Capture the cell that displays the provided text and extract its (X, Y) central coordinate. 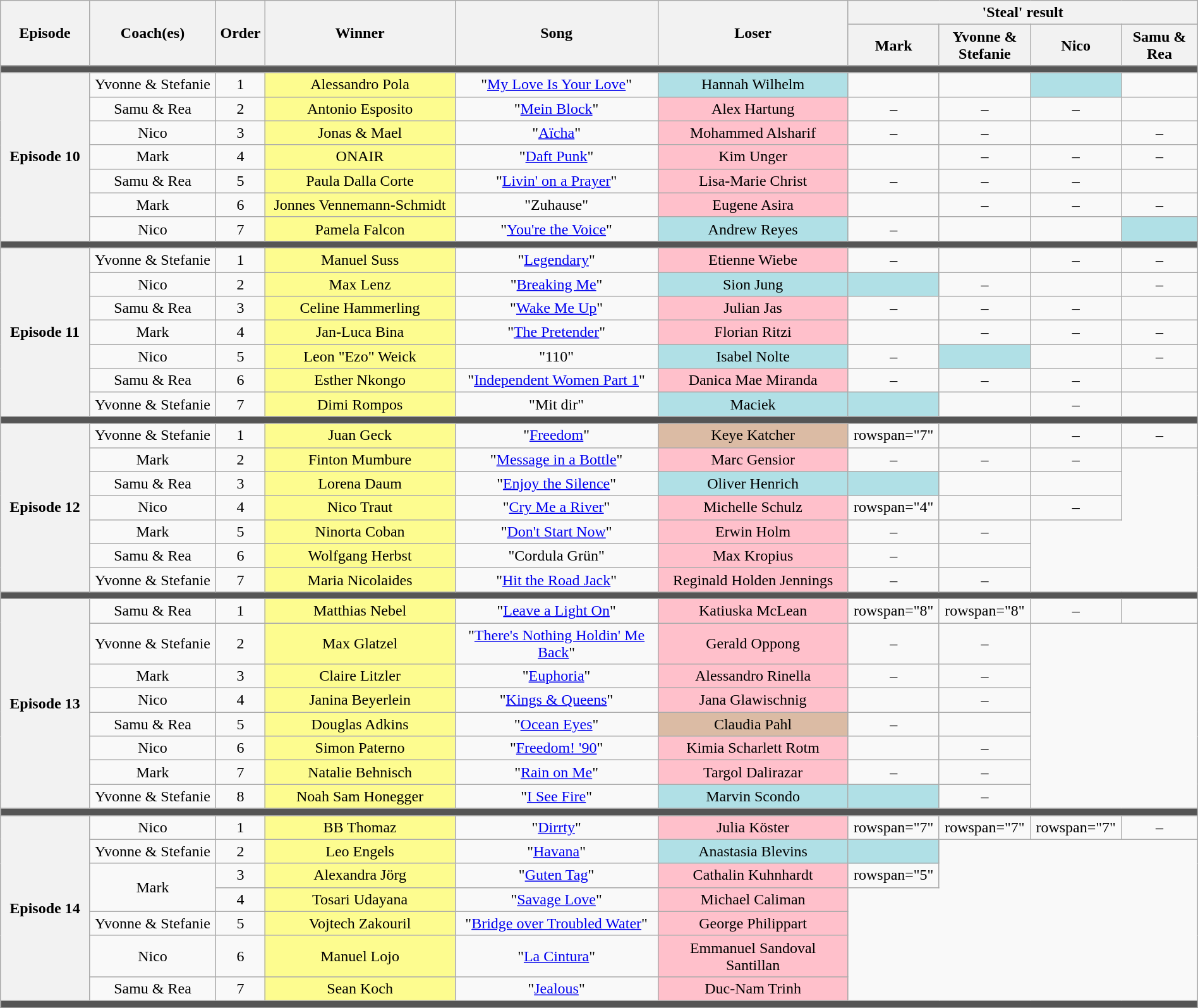
'Steal' result (1022, 13)
Julian Jas (753, 308)
Michael Caliman (753, 899)
Danica Mae Miranda (753, 380)
"Guten Tag" (556, 875)
Juan Geck (360, 435)
Kim Unger (753, 157)
"The Pretender" (556, 332)
"Euphoria" (556, 676)
Reginald Holden Jennings (753, 580)
"Daft Punk" (556, 157)
Episode (45, 33)
Julia Köster (753, 827)
Lisa-Marie Christ (753, 181)
"Zuhause" (556, 205)
"Dirrty" (556, 827)
"Message in a Bottle" (556, 459)
"You're the Voice" (556, 229)
Mohammed Alsharif (753, 133)
Episode 14 (45, 908)
Episode 10 (45, 157)
Max Glatzel (360, 643)
Winner (360, 33)
Douglas Adkins (360, 724)
Finton Mumbure (360, 459)
Coach(es) (153, 33)
Florian Ritzi (753, 332)
Alexandra Jörg (360, 875)
Leon "Ezo" Weick (360, 356)
Claudia Pahl (753, 724)
Anastasia Blevins (753, 851)
Song (556, 33)
"Aïcha" (556, 133)
"Rain on Me" (556, 772)
Cathalin Kuhnhardt (753, 875)
"Legendary" (556, 260)
"La Cintura" (556, 956)
Alessandro Pola (360, 85)
Katiuska McLean (753, 610)
Sion Jung (753, 284)
Eugene Asira (753, 205)
Max Lenz (360, 284)
Andrew Reyes (753, 229)
"Cordula Grün" (556, 556)
Episode 12 (45, 507)
"Mit dir" (556, 404)
Maciek (753, 404)
"Wake Me Up" (556, 308)
Dimi Rompos (360, 404)
"Livin' on a Prayer" (556, 181)
"Ocean Eyes" (556, 724)
"110" (556, 356)
Gerald Oppong (753, 643)
Lorena Daum (360, 483)
Esther Nkongo (360, 380)
Claire Litzler (360, 676)
George Philippart (753, 923)
"Havana" (556, 851)
"I See Fire" (556, 796)
Noah Sam Honegger (360, 796)
Marc Gensior (753, 459)
Hannah Wilhelm (753, 85)
"Breaking Me" (556, 284)
"My Love Is Your Love" (556, 85)
Isabel Nolte (753, 356)
"Kings & Queens" (556, 700)
Wolfgang Herbst (360, 556)
"Enjoy the Silence" (556, 483)
"Leave a Light On" (556, 610)
Celine Hammerling (360, 308)
Vojtech Zakouril (360, 923)
Max Kropius (753, 556)
Janina Beyerlein (360, 700)
Jan-Luca Bina (360, 332)
Ninorta Coban (360, 531)
Manuel Suss (360, 260)
Keye Katcher (753, 435)
8 (240, 796)
Erwin Holm (753, 531)
Loser (753, 33)
"Freedom" (556, 435)
Alex Hartung (753, 109)
Duc-Nam Trinh (753, 988)
Simon Paterno (360, 748)
"Cry Me a River" (556, 507)
Tosari Udayana (360, 899)
ONAIR (360, 157)
"Mein Block" (556, 109)
Alessandro Rinella (753, 676)
Jonas & Mael (360, 133)
Jonnes Vennemann-Schmidt (360, 205)
Natalie Behnisch (360, 772)
"Independent Women Part 1" (556, 380)
Targol Dalirazar (753, 772)
Matthias Nebel (360, 610)
Manuel Lojo (360, 956)
Marvin Scondo (753, 796)
"Freedom! '90" (556, 748)
Episode 13 (45, 703)
rowspan="4" (893, 507)
BB Thomaz (360, 827)
"Bridge over Troubled Water" (556, 923)
rowspan="5" (893, 875)
Emmanuel Sandoval Santillan (753, 956)
Antonio Esposito (360, 109)
Kimia Scharlett Rotm (753, 748)
"Don't Start Now" (556, 531)
Jana Glawischnig (753, 700)
Michelle Schulz (753, 507)
Leo Engels (360, 851)
Paula Dalla Corte (360, 181)
Oliver Henrich (753, 483)
Maria Nicolaides (360, 580)
"Jealous" (556, 988)
Sean Koch (360, 988)
"Hit the Road Jack" (556, 580)
"Savage Love" (556, 899)
"There's Nothing Holdin' Me Back" (556, 643)
Episode 11 (45, 332)
Order (240, 33)
Etienne Wiebe (753, 260)
Pamela Falcon (360, 229)
Nico Traut (360, 507)
